Provide the (x, y) coordinate of the cell's center where the given text is located.  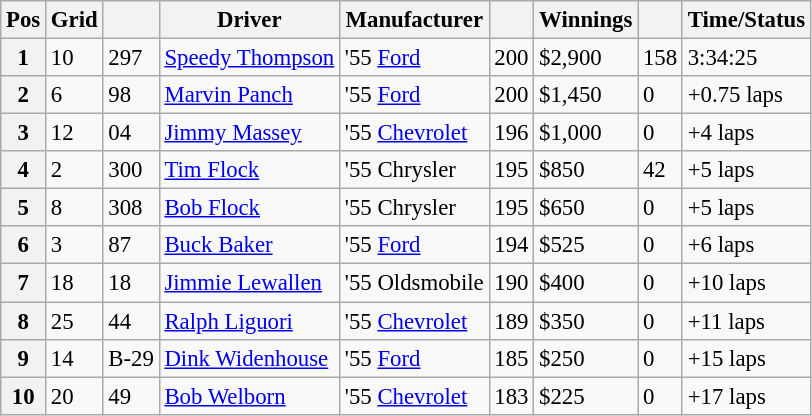
$525 (586, 245)
04 (131, 133)
25 (74, 321)
+10 laps (746, 283)
190 (512, 283)
196 (512, 133)
42 (660, 170)
Bob Welborn (249, 396)
20 (74, 396)
4 (24, 170)
Ralph Liguori (249, 321)
49 (131, 396)
Grid (74, 20)
Speedy Thompson (249, 58)
Jimmy Massey (249, 133)
12 (74, 133)
3:34:25 (746, 58)
297 (131, 58)
Marvin Panch (249, 95)
Manufacturer (414, 20)
$1,450 (586, 95)
189 (512, 321)
Winnings (586, 20)
194 (512, 245)
B-29 (131, 358)
1 (24, 58)
Time/Status (746, 20)
+11 laps (746, 321)
Tim Flock (249, 170)
7 (24, 283)
$650 (586, 208)
$225 (586, 396)
+0.75 laps (746, 95)
87 (131, 245)
14 (74, 358)
$350 (586, 321)
$1,000 (586, 133)
9 (24, 358)
$2,900 (586, 58)
$400 (586, 283)
+15 laps (746, 358)
$850 (586, 170)
$250 (586, 358)
300 (131, 170)
44 (131, 321)
+6 laps (746, 245)
Bob Flock (249, 208)
158 (660, 58)
5 (24, 208)
Jimmie Lewallen (249, 283)
308 (131, 208)
183 (512, 396)
Buck Baker (249, 245)
+4 laps (746, 133)
98 (131, 95)
'55 Oldsmobile (414, 283)
Dink Widenhouse (249, 358)
185 (512, 358)
Driver (249, 20)
Pos (24, 20)
+17 laps (746, 396)
